From the cell containing the given text, extract its center point as [X, Y] coordinate. 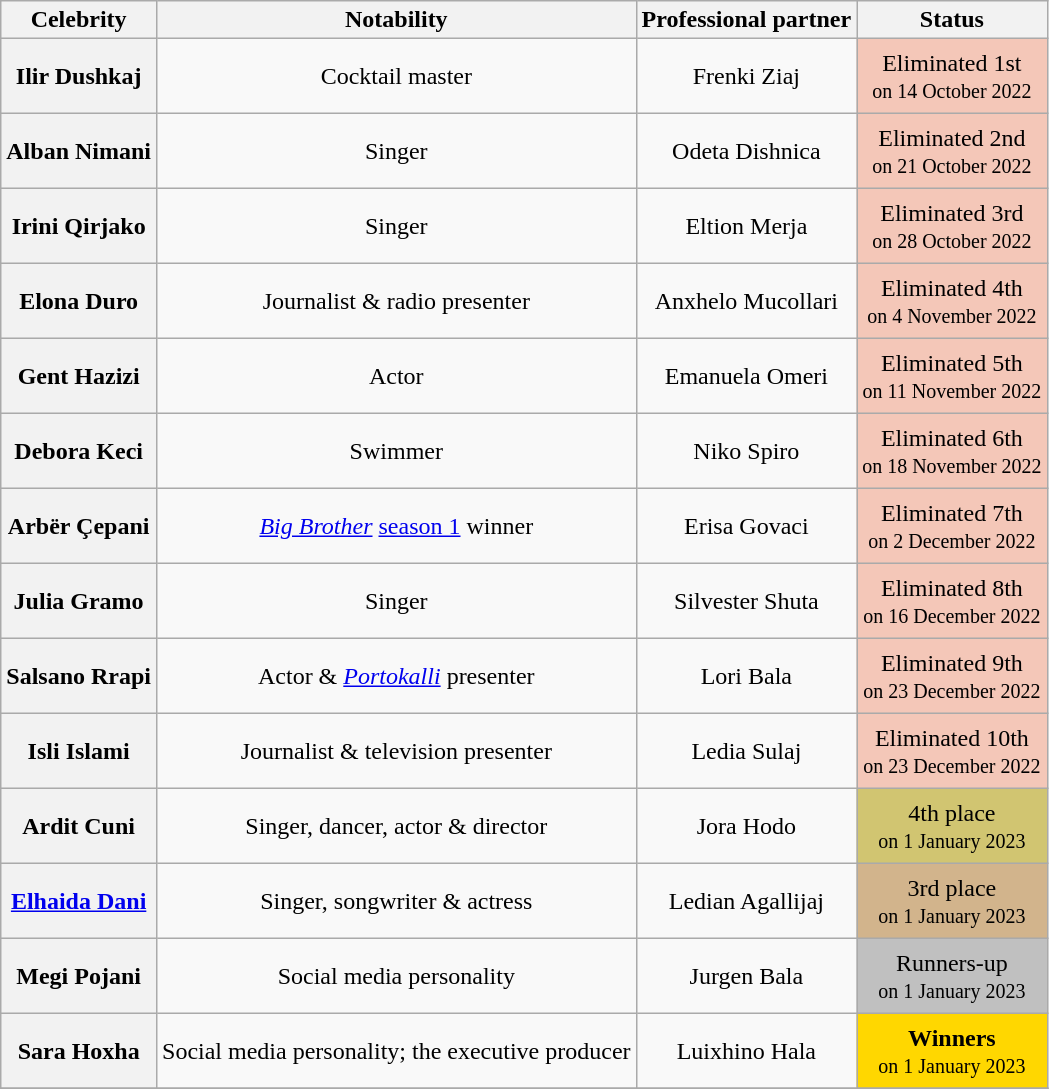
Niko Spiro [746, 452]
Eliminated 1ston 14 October 2022 [952, 76]
Professional partner [746, 20]
Ledia Sulaj [746, 752]
Eliminated 7thon 2 December 2022 [952, 526]
Sara Hoxha [79, 1052]
Odeta Dishnica [746, 152]
Megi Pojani [79, 976]
Actor & Portokalli presenter [397, 676]
Eliminated 5thon 11 November 2022 [952, 376]
Isli Islami [79, 752]
Ilir Dushkaj [79, 76]
Eliminated 10thon 23 December 2022 [952, 752]
Salsano Rrapi [79, 676]
Ledian Agallijaj [746, 902]
Jora Hodo [746, 826]
Eliminated 6thon 18 November 2022 [952, 452]
Eliminated 3rdon 28 October 2022 [952, 226]
Journalist & television presenter [397, 752]
Eliminated 2ndon 21 October 2022 [952, 152]
3rd placeon 1 January 2023 [952, 902]
Eliminated 8thon 16 December 2022 [952, 602]
Elhaida Dani [79, 902]
Social media personality; the executive producer [397, 1052]
Anxhelo Mucollari [746, 302]
Big Brother season 1 winner [397, 526]
Irini Qirjako [79, 226]
Arbër Çepani [79, 526]
Jurgen Bala [746, 976]
Gent Hazizi [79, 376]
Cocktail master [397, 76]
4th placeon 1 January 2023 [952, 826]
Notability [397, 20]
Lori Bala [746, 676]
Eliminated 4thon 4 November 2022 [952, 302]
Erisa Govaci [746, 526]
Winnerson 1 January 2023 [952, 1052]
Eltion Merja [746, 226]
Social media personality [397, 976]
Elona Duro [79, 302]
Julia Gramo [79, 602]
Runners-upon 1 January 2023 [952, 976]
Actor [397, 376]
Status [952, 20]
Swimmer [397, 452]
Debora Keci [79, 452]
Silvester Shuta [746, 602]
Celebrity [79, 20]
Alban Nimani [79, 152]
Singer, dancer, actor & director [397, 826]
Frenki Ziaj [746, 76]
Ardit Cuni [79, 826]
Luixhino Hala [746, 1052]
Singer, songwriter & actress [397, 902]
Eliminated 9thon 23 December 2022 [952, 676]
Emanuela Omeri [746, 376]
Journalist & radio presenter [397, 302]
